For the text-containing cell, return its midpoint in [x, y] coordinate format. 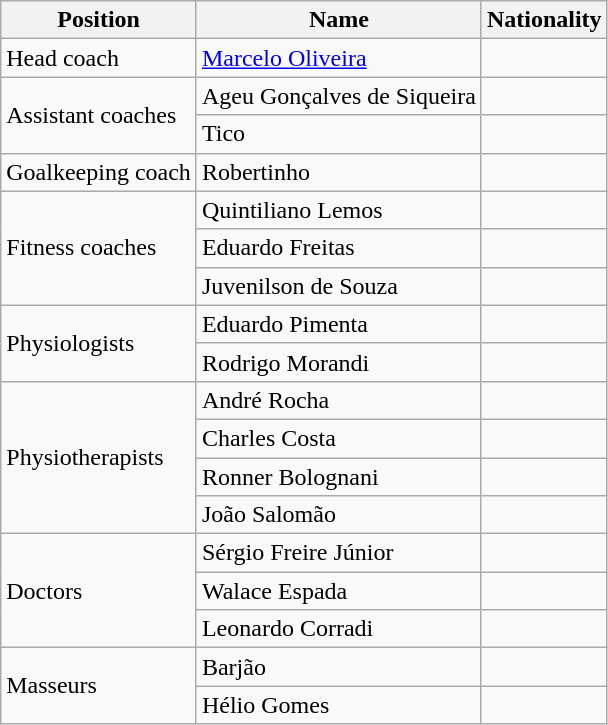
Quintiliano Lemos [338, 210]
Goalkeeping coach [99, 172]
Physiologists [99, 343]
Nationality [544, 20]
Doctors [99, 591]
Physiotherapists [99, 457]
Fitness coaches [99, 248]
Eduardo Pimenta [338, 324]
Head coach [99, 58]
Charles Costa [338, 438]
Assistant coaches [99, 115]
Barjão [338, 667]
Walace Espada [338, 591]
Rodrigo Morandi [338, 362]
André Rocha [338, 400]
Ageu Gonçalves de Siqueira [338, 96]
Juvenilson de Souza [338, 286]
Robertinho [338, 172]
Sérgio Freire Júnior [338, 553]
Ronner Bolognani [338, 477]
Hélio Gomes [338, 705]
Leonardo Corradi [338, 629]
Eduardo Freitas [338, 248]
Position [99, 20]
Masseurs [99, 686]
Marcelo Oliveira [338, 58]
João Salomão [338, 515]
Name [338, 20]
Tico [338, 134]
